Identify which cell holds the provided text, then report its (X, Y) central coordinate. 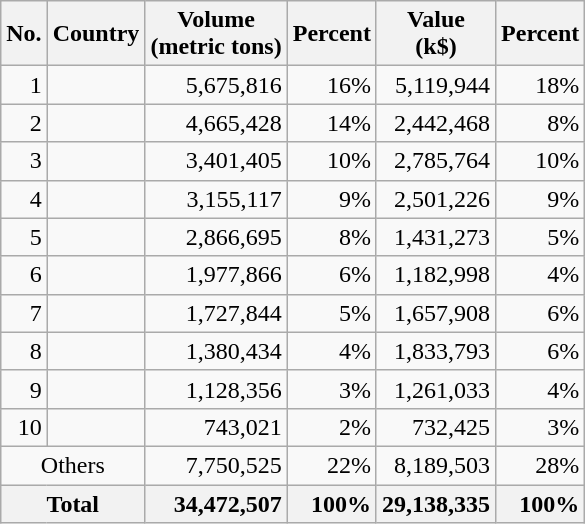
4 (24, 199)
732,425 (436, 427)
3 (24, 161)
2,866,695 (216, 237)
Others (73, 465)
5,119,944 (436, 85)
5 (24, 237)
2,501,226 (436, 199)
22% (332, 465)
1,431,273 (436, 237)
1,833,793 (436, 351)
3,401,405 (216, 161)
2 (24, 123)
2% (332, 427)
No. (24, 34)
2,785,764 (436, 161)
5,675,816 (216, 85)
4,665,428 (216, 123)
Value(k$) (436, 34)
7,750,525 (216, 465)
28% (540, 465)
1,657,908 (436, 313)
2,442,468 (436, 123)
3,155,117 (216, 199)
Total (73, 503)
18% (540, 85)
743,021 (216, 427)
Country (96, 34)
34,472,507 (216, 503)
1,727,844 (216, 313)
1,182,998 (436, 275)
Volume(metric tons) (216, 34)
16% (332, 85)
8,189,503 (436, 465)
14% (332, 123)
1,261,033 (436, 389)
8 (24, 351)
1 (24, 85)
10 (24, 427)
1,128,356 (216, 389)
7 (24, 313)
1,977,866 (216, 275)
29,138,335 (436, 503)
1,380,434 (216, 351)
6 (24, 275)
9 (24, 389)
